Output the (X, Y) coordinate of the center of the cell containing the given text.  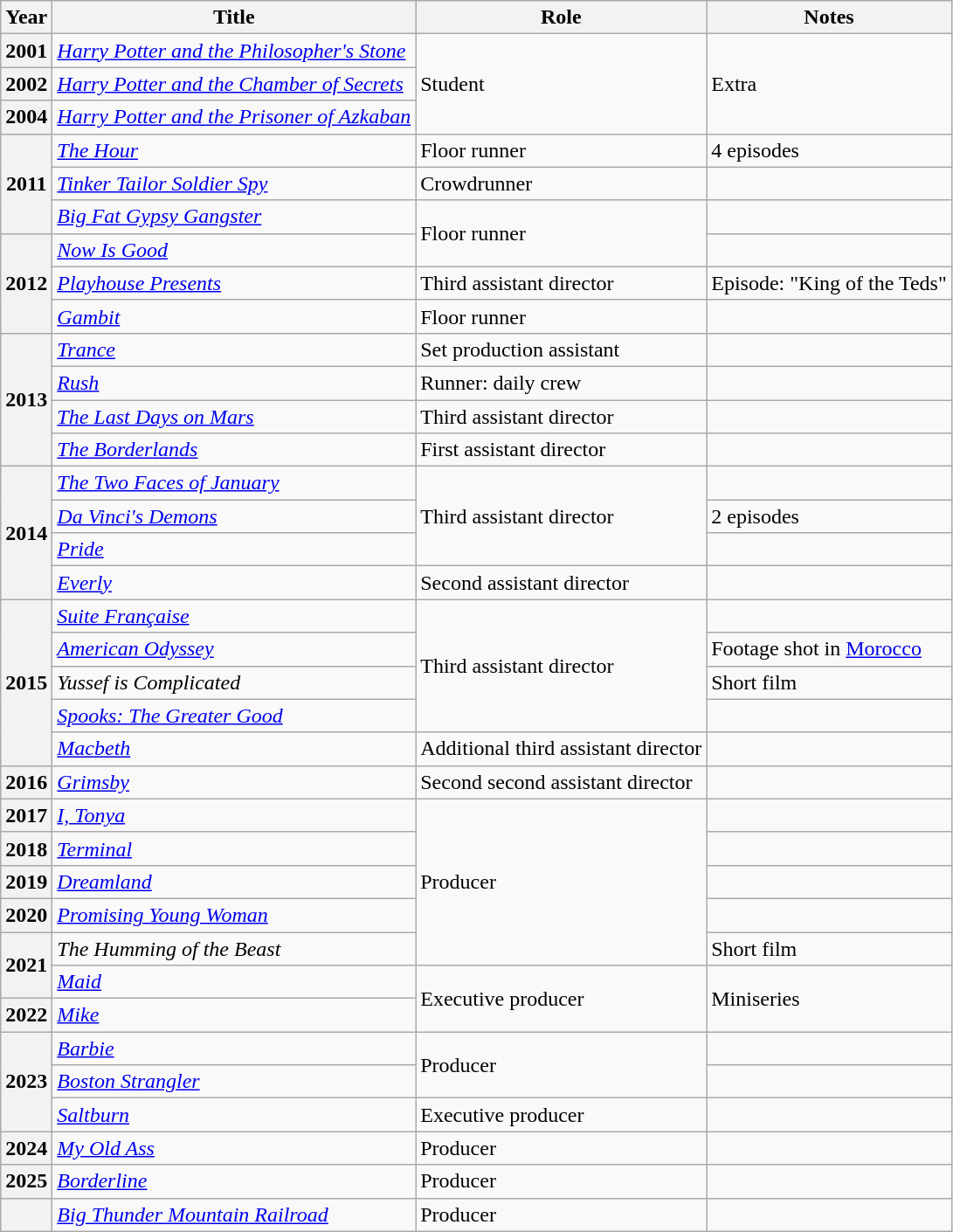
Miniseries (829, 999)
2012 (26, 283)
I, Tonya (234, 815)
The Humming of the Beast (234, 948)
Episode: "King of the Teds" (829, 283)
Da Vinci's Demons (234, 516)
Big Thunder Mountain Railroad (234, 1215)
2004 (26, 117)
Second second assistant director (561, 782)
Notes (829, 17)
Boston Strangler (234, 1082)
2021 (26, 965)
2016 (26, 782)
Runner: daily crew (561, 383)
Everly (234, 583)
4 episodes (829, 150)
2013 (26, 399)
Title (234, 17)
2015 (26, 682)
The Hour (234, 150)
Playhouse Presents (234, 283)
Footage shot in Morocco (829, 649)
2022 (26, 1015)
2018 (26, 848)
2002 (26, 84)
Role (561, 17)
First assistant director (561, 450)
Extra (829, 84)
Trance (234, 350)
Rush (234, 383)
Macbeth (234, 749)
Borderline (234, 1181)
Maid (234, 982)
Crowdrunner (561, 183)
2019 (26, 882)
2017 (26, 815)
2025 (26, 1181)
Now Is Good (234, 250)
2020 (26, 915)
2 episodes (829, 516)
Saltburn (234, 1115)
Gambit (234, 316)
2011 (26, 183)
2024 (26, 1148)
Terminal (234, 848)
Suite Française (234, 616)
Dreamland (234, 882)
Set production assistant (561, 350)
The Borderlands (234, 450)
2023 (26, 1082)
Year (26, 17)
American Odyssey (234, 649)
My Old Ass (234, 1148)
Promising Young Woman (234, 915)
2014 (26, 533)
Pride (234, 550)
Mike (234, 1015)
Second assistant director (561, 583)
Harry Potter and the Philosopher's Stone (234, 51)
Tinker Tailor Soldier Spy (234, 183)
Big Fat Gypsy Gangster (234, 217)
Yussef is Complicated (234, 682)
The Last Days on Mars (234, 417)
Barbie (234, 1049)
Student (561, 84)
Grimsby (234, 782)
Spooks: The Greater Good (234, 716)
The Two Faces of January (234, 483)
2001 (26, 51)
Harry Potter and the Chamber of Secrets (234, 84)
Harry Potter and the Prisoner of Azkaban (234, 117)
Additional third assistant director (561, 749)
